Detect which cell encompasses the target text, then output its (X, Y) center coordinate. 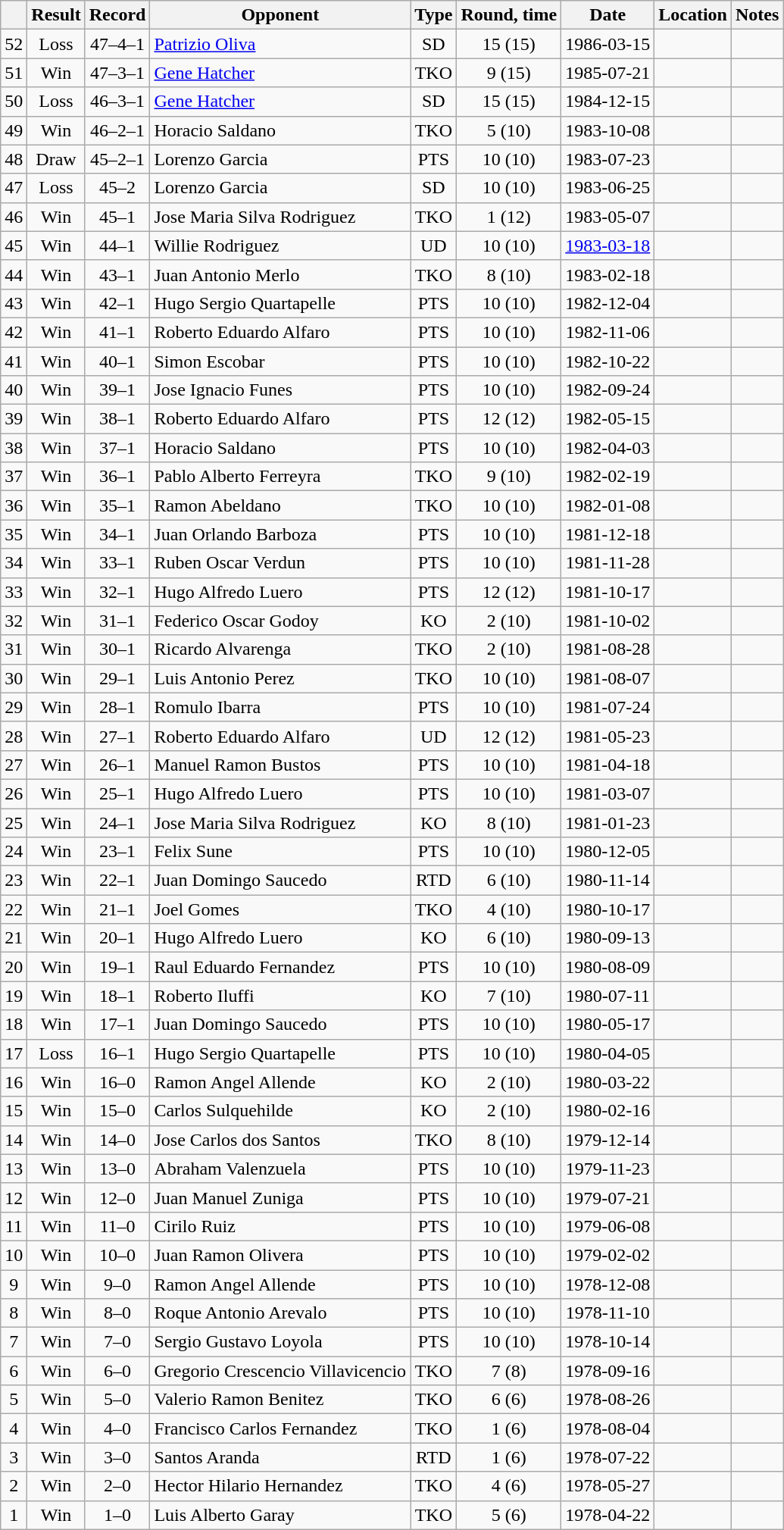
Santos Aranda (280, 1457)
Jose Ignacio Funes (280, 390)
32–1 (117, 592)
21–1 (117, 909)
52 (14, 44)
1980-10-17 (608, 909)
1981-10-17 (608, 592)
16–0 (117, 1082)
Draw (56, 159)
43 (14, 303)
Valerio Ramon Benitez (280, 1400)
37 (14, 477)
1981-03-07 (608, 793)
10–0 (117, 1255)
27 (14, 765)
45–1 (117, 217)
Jose Carlos dos Santos (280, 1140)
15–0 (117, 1111)
31–1 (117, 621)
30–1 (117, 649)
1978-08-26 (608, 1400)
36–1 (117, 477)
Manuel Ramon Bustos (280, 765)
1978-09-16 (608, 1371)
Result (56, 15)
Round, time (509, 15)
24 (14, 852)
1978-08-04 (608, 1428)
1980-04-05 (608, 1053)
6 (6) (509, 1400)
17–1 (117, 1025)
18–1 (117, 996)
17 (14, 1053)
2–0 (117, 1486)
Juan Manuel Zuniga (280, 1197)
21 (14, 938)
Ramon Abeldano (280, 505)
33–1 (117, 563)
1982-02-19 (608, 477)
19 (14, 996)
20 (14, 967)
42–1 (117, 303)
1982-01-08 (608, 505)
39–1 (117, 390)
Romulo Ibarra (280, 707)
1982-05-15 (608, 419)
Ricardo Alvarenga (280, 649)
1980-11-14 (608, 881)
44 (14, 274)
1–0 (117, 1515)
1981-01-23 (608, 822)
11 (14, 1226)
Francisco Carlos Fernandez (280, 1428)
45–2 (117, 188)
1978-10-14 (608, 1342)
46–3–1 (117, 102)
1984-12-15 (608, 102)
16–1 (117, 1053)
1982-11-06 (608, 332)
1980-07-11 (608, 996)
14 (14, 1140)
Hector Hilario Hernandez (280, 1486)
16 (14, 1082)
22 (14, 909)
1980-12-05 (608, 852)
1 (14, 1515)
47 (14, 188)
4–0 (117, 1428)
1982-09-24 (608, 390)
29–1 (117, 678)
Date (608, 15)
12–0 (117, 1197)
44–1 (117, 246)
1978-11-10 (608, 1313)
1983-02-18 (608, 274)
1980-09-13 (608, 938)
Felix Sune (280, 852)
Gregorio Crescencio Villavicencio (280, 1371)
Juan Antonio Merlo (280, 274)
1979-02-02 (608, 1255)
29 (14, 707)
1981-11-28 (608, 563)
23–1 (117, 852)
Roberto Iluffi (280, 996)
1985-07-21 (608, 73)
11–0 (117, 1226)
20–1 (117, 938)
Cirilo Ruiz (280, 1226)
40–1 (117, 361)
1978-07-22 (608, 1457)
43–1 (117, 274)
9 (10) (509, 477)
Luis Alberto Garay (280, 1515)
Pablo Alberto Ferreyra (280, 477)
Patrizio Oliva (280, 44)
12 (14, 1197)
9 (14, 1284)
Record (117, 15)
Type (433, 15)
Notes (757, 15)
4 (10) (509, 909)
42 (14, 332)
Opponent (280, 15)
6 (14, 1371)
9 (15) (509, 73)
18 (14, 1025)
13 (14, 1169)
14–0 (117, 1140)
4 (6) (509, 1486)
34 (14, 563)
28–1 (117, 707)
1983-03-18 (608, 246)
45 (14, 246)
1980-05-17 (608, 1025)
1979-12-14 (608, 1140)
47–4–1 (117, 44)
34–1 (117, 534)
1978-04-22 (608, 1515)
Simon Escobar (280, 361)
1980-08-09 (608, 967)
1981-08-07 (608, 678)
Abraham Valenzuela (280, 1169)
25–1 (117, 793)
40 (14, 390)
1980-03-22 (608, 1082)
35–1 (117, 505)
22–1 (117, 881)
46 (14, 217)
1 (12) (509, 217)
3–0 (117, 1457)
8–0 (117, 1313)
Roque Antonio Arevalo (280, 1313)
Luis Antonio Perez (280, 678)
Sergio Gustavo Loyola (280, 1342)
5 (6) (509, 1515)
1982-04-03 (608, 448)
1979-06-08 (608, 1226)
26–1 (117, 765)
Federico Oscar Godoy (280, 621)
1980-02-16 (608, 1111)
41 (14, 361)
7–0 (117, 1342)
1982-10-22 (608, 361)
Juan Orlando Barboza (280, 534)
50 (14, 102)
6–0 (117, 1371)
Willie Rodriguez (280, 246)
25 (14, 822)
33 (14, 592)
7 (14, 1342)
9–0 (117, 1284)
5–0 (117, 1400)
1981-04-18 (608, 765)
5 (10) (509, 130)
28 (14, 736)
39 (14, 419)
45–2–1 (117, 159)
1978-12-08 (608, 1284)
Juan Ramon Olivera (280, 1255)
47–3–1 (117, 73)
32 (14, 621)
41–1 (117, 332)
27–1 (117, 736)
1979-11-23 (608, 1169)
Raul Eduardo Fernandez (280, 967)
1981-05-23 (608, 736)
7 (8) (509, 1371)
38 (14, 448)
8 (14, 1313)
Location (693, 15)
31 (14, 649)
36 (14, 505)
1978-05-27 (608, 1486)
1981-12-18 (608, 534)
3 (14, 1457)
13–0 (117, 1169)
1983-05-07 (608, 217)
26 (14, 793)
51 (14, 73)
46–2–1 (117, 130)
1981-08-28 (608, 649)
1983-07-23 (608, 159)
1981-07-24 (608, 707)
49 (14, 130)
1983-10-08 (608, 130)
1979-07-21 (608, 1197)
24–1 (117, 822)
15 (14, 1111)
2 (14, 1486)
Carlos Sulquehilde (280, 1111)
38–1 (117, 419)
1981-10-02 (608, 621)
30 (14, 678)
7 (10) (509, 996)
1982-12-04 (608, 303)
Ruben Oscar Verdun (280, 563)
1986-03-15 (608, 44)
37–1 (117, 448)
4 (14, 1428)
10 (14, 1255)
23 (14, 881)
19–1 (117, 967)
1983-06-25 (608, 188)
48 (14, 159)
Joel Gomes (280, 909)
5 (14, 1400)
35 (14, 534)
